Pinpoint the cell where the given text exists, returning its [X, Y] midpoint coordinate. 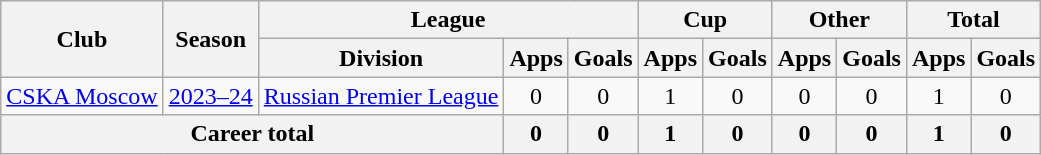
Total [973, 20]
Club [82, 39]
CSKA Moscow [82, 96]
League [448, 20]
Season [210, 39]
Russian Premier League [381, 96]
Cup [705, 20]
Other [839, 20]
Career total [252, 134]
Division [381, 58]
2023–24 [210, 96]
